Provide the [X, Y] coordinate of the cell's center where the given text is located.  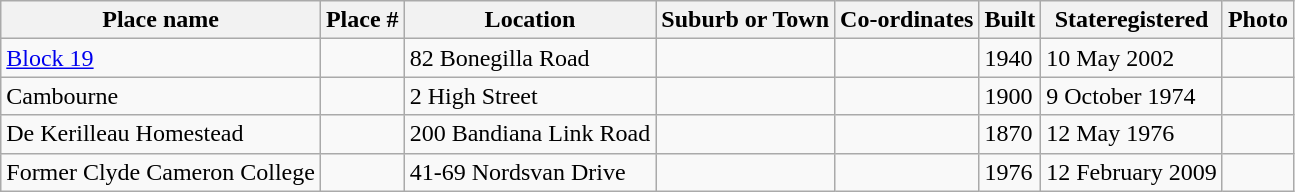
Block 19 [161, 58]
10 May 2002 [1132, 58]
12 May 1976 [1132, 134]
Built [1010, 20]
41-69 Nordsvan Drive [530, 172]
12 February 2009 [1132, 172]
82 Bonegilla Road [530, 58]
Cambourne [161, 96]
Former Clyde Cameron College [161, 172]
Suburb or Town [746, 20]
1940 [1010, 58]
200 Bandiana Link Road [530, 134]
1900 [1010, 96]
9 October 1974 [1132, 96]
2 High Street [530, 96]
Stateregistered [1132, 20]
Photo [1258, 20]
Location [530, 20]
Place # [362, 20]
De Kerilleau Homestead [161, 134]
Place name [161, 20]
Co-ordinates [907, 20]
1976 [1010, 172]
1870 [1010, 134]
